Identify which cell holds the provided text, then report its [x, y] central coordinate. 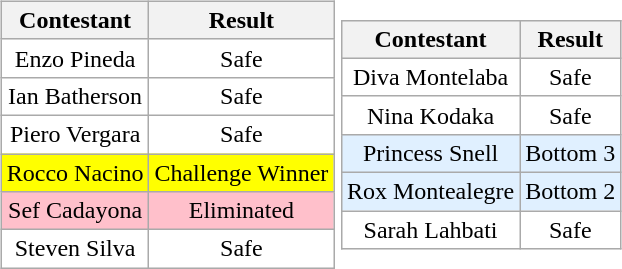
Diva Montelaba [430, 77]
Princess Snell [430, 153]
Nina Kodaka [430, 115]
Ian Batherson [75, 96]
Sef Cadayona [75, 211]
Rocco Nacino [75, 173]
Sarah Lahbati [430, 230]
Steven Silva [75, 249]
Bottom 3 [570, 153]
Rox Montealegre [430, 192]
Challenge Winner [242, 173]
Eliminated [242, 211]
Piero Vergara [75, 134]
Bottom 2 [570, 192]
Enzo Pineda [75, 58]
